Find where the given text appears and provide that cell's center as (X, Y) coordinate. 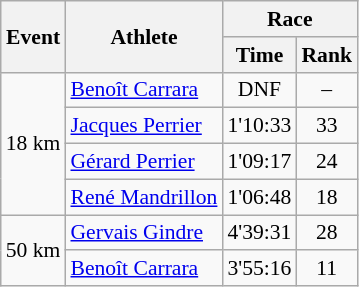
– (326, 90)
18 km (34, 143)
24 (326, 162)
33 (326, 126)
Rank (326, 55)
DNF (259, 90)
11 (326, 269)
Time (259, 55)
Race (290, 19)
4'39:31 (259, 233)
1'06:48 (259, 197)
18 (326, 197)
René Mandrillon (144, 197)
Gérard Perrier (144, 162)
28 (326, 233)
3'55:16 (259, 269)
50 km (34, 250)
Event (34, 36)
Gervais Gindre (144, 233)
1'09:17 (259, 162)
1'10:33 (259, 126)
Jacques Perrier (144, 126)
Athlete (144, 36)
